Pinpoint the cell where the given text exists, returning its (X, Y) midpoint coordinate. 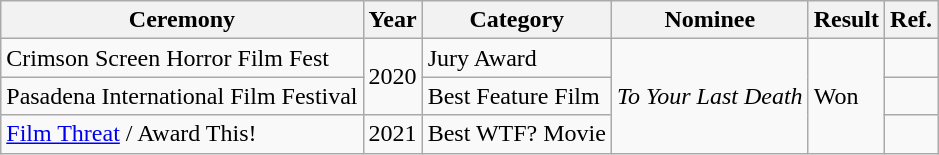
Film Threat / Award This! (182, 134)
Nominee (710, 20)
Year (392, 20)
Crimson Screen Horror Film Fest (182, 58)
Won (846, 96)
Ceremony (182, 20)
To Your Last Death (710, 96)
Category (516, 20)
Best WTF? Movie (516, 134)
Ref. (912, 20)
Pasadena International Film Festival (182, 96)
2021 (392, 134)
Result (846, 20)
2020 (392, 77)
Best Feature Film (516, 96)
Jury Award (516, 58)
